From the cell containing the given text, extract its center point as (X, Y) coordinate. 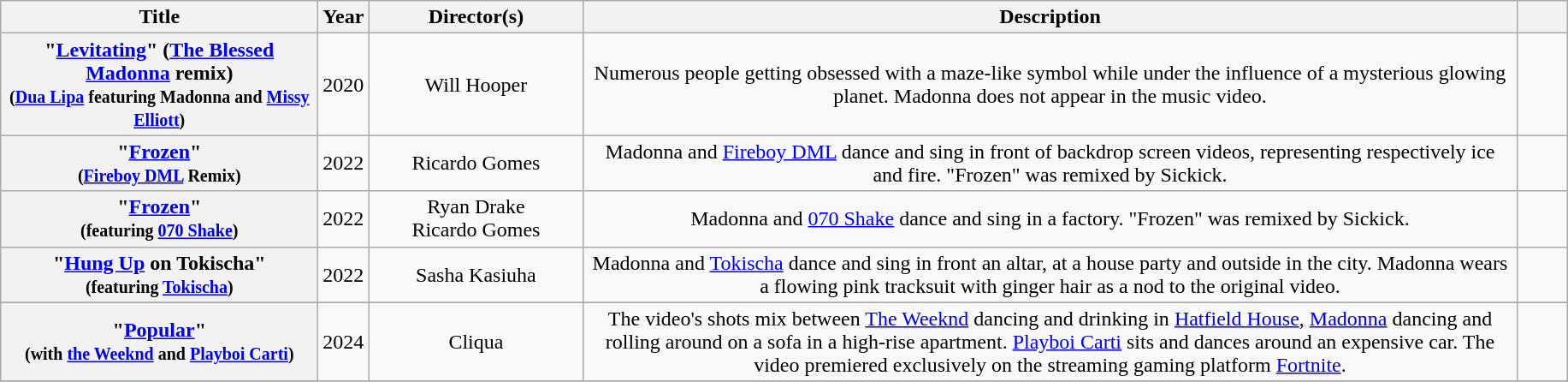
2024 (344, 342)
"Hung Up on Tokischa"(featuring Tokischa) (159, 274)
Cliqua (476, 342)
Madonna and Fireboy DML dance and sing in front of backdrop screen videos, representing respectively ice and fire. "Frozen" was remixed by Sickick. (1050, 163)
Ricardo Gomes (476, 163)
"Frozen"(Fireboy DML Remix) (159, 163)
"Popular"(with the Weeknd and Playboi Carti) (159, 342)
Sasha Kasiuha (476, 274)
"Levitating" (The Blessed Madonna remix)(Dua Lipa featuring Madonna and Missy Elliott) (159, 84)
Director(s) (476, 17)
Title (159, 17)
Madonna and 070 Shake dance and sing in a factory. "Frozen" was remixed by Sickick. (1050, 219)
Ryan DrakeRicardo Gomes (476, 219)
Description (1050, 17)
Year (344, 17)
2020 (344, 84)
Will Hooper (476, 84)
"Frozen"(featuring 070 Shake) (159, 219)
